Return the [x, y] coordinate for the center point of the cell that contains the specified text.  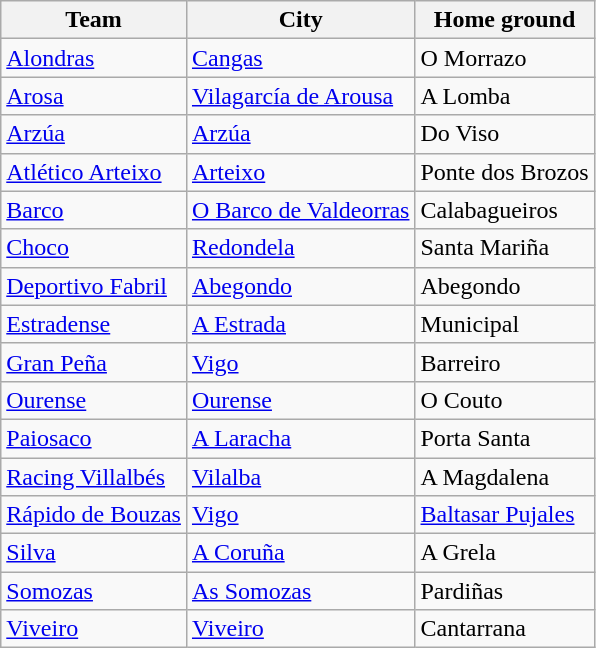
Vilalba [300, 477]
Rápido de Bouzas [94, 515]
Baltasar Pujales [504, 515]
Team [94, 20]
Home ground [504, 20]
Cantarrana [504, 629]
Atlético Arteixo [94, 172]
Calabagueiros [504, 210]
A Magdalena [504, 477]
Arosa [94, 96]
O Couto [504, 400]
O Morrazo [504, 58]
Arteixo [300, 172]
Redondela [300, 248]
Deportivo Fabril [94, 286]
Paiosaco [94, 438]
A Coruña [300, 553]
City [300, 20]
Somozas [94, 591]
Municipal [504, 324]
Vilagarcía de Arousa [300, 96]
Porta Santa [504, 438]
Do Viso [504, 134]
Gran Peña [94, 362]
Barreiro [504, 362]
A Grela [504, 553]
As Somozas [300, 591]
Pardiñas [504, 591]
A Laracha [300, 438]
Racing Villalbés [94, 477]
Ponte dos Brozos [504, 172]
Estradense [94, 324]
Choco [94, 248]
Cangas [300, 58]
Santa Mariña [504, 248]
Alondras [94, 58]
A Estrada [300, 324]
Silva [94, 553]
O Barco de Valdeorras [300, 210]
A Lomba [504, 96]
Barco [94, 210]
